Provide the (X, Y) coordinate of the cell's center where the given text is located.  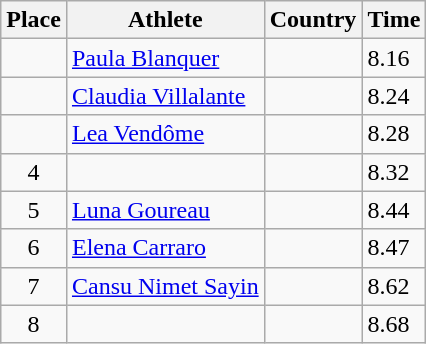
8.24 (394, 96)
8 (34, 324)
8.62 (394, 286)
Time (394, 20)
Claudia Villalante (165, 96)
Luna Goureau (165, 210)
Cansu Nimet Sayin (165, 286)
8.68 (394, 324)
8.47 (394, 248)
6 (34, 248)
5 (34, 210)
8.44 (394, 210)
7 (34, 286)
Place (34, 20)
8.28 (394, 134)
Lea Vendôme (165, 134)
8.32 (394, 172)
Athlete (165, 20)
Paula Blanquer (165, 58)
Country (313, 20)
4 (34, 172)
8.16 (394, 58)
Elena Carraro (165, 248)
